Search for the cell housing the specified text and yield its [X, Y] center coordinate. 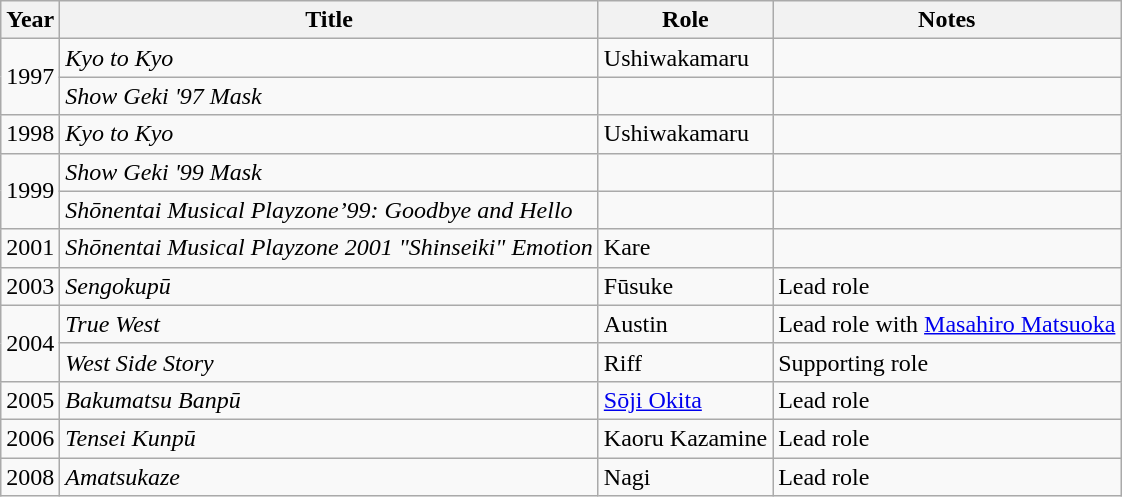
Kaoru Kazamine [685, 438]
2003 [30, 286]
1997 [30, 77]
2005 [30, 400]
Sōji Okita [685, 400]
Supporting role [947, 362]
Shōnentai Musical Playzone’99: Goodbye and Hello [329, 210]
Bakumatsu Banpū [329, 400]
West Side Story [329, 362]
Show Geki '99 Mask [329, 172]
2001 [30, 248]
1998 [30, 134]
Kare [685, 248]
2004 [30, 343]
Tensei Kunpū [329, 438]
Title [329, 20]
Year [30, 20]
Fūsuke [685, 286]
Show Geki '97 Mask [329, 96]
Riff [685, 362]
1999 [30, 191]
Notes [947, 20]
Role [685, 20]
Lead role with Masahiro Matsuoka [947, 324]
Austin [685, 324]
Nagi [685, 477]
Amatsukaze [329, 477]
True West [329, 324]
2006 [30, 438]
Sengokupū [329, 286]
Shōnentai Musical Playzone 2001 "Shinseiki" Emotion [329, 248]
2008 [30, 477]
